Detect which cell encompasses the target text, then output its (x, y) center coordinate. 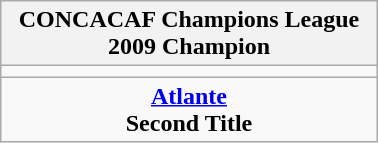
AtlanteSecond Title (189, 110)
CONCACAF Champions League2009 Champion (189, 34)
